Extract the [x, y] coordinate from the center of the cell holding the provided text.  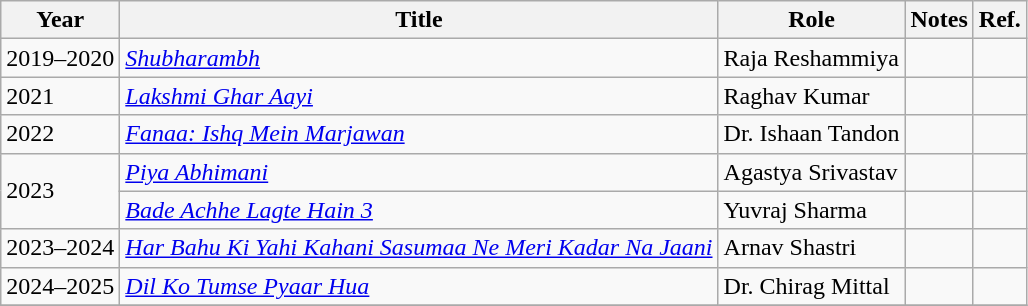
Bade Achhe Lagte Hain 3 [419, 210]
Notes [939, 20]
2022 [60, 134]
2021 [60, 96]
Dr. Chirag Mittal [812, 286]
Raja Reshammiya [812, 58]
Arnav Shastri [812, 248]
Fanaa: Ishq Mein Marjawan [419, 134]
2024–2025 [60, 286]
Year [60, 20]
Ref. [1000, 20]
Raghav Kumar [812, 96]
Piya Abhimani [419, 172]
Dr. Ishaan Tandon [812, 134]
Dil Ko Tumse Pyaar Hua [419, 286]
Lakshmi Ghar Aayi [419, 96]
2023–2024 [60, 248]
Har Bahu Ki Yahi Kahani Sasumaa Ne Meri Kadar Na Jaani [419, 248]
Agastya Srivastav [812, 172]
Shubharambh [419, 58]
2019–2020 [60, 58]
Title [419, 20]
Yuvraj Sharma [812, 210]
2023 [60, 191]
Role [812, 20]
